Identify which cell holds the provided text, then report its (X, Y) central coordinate. 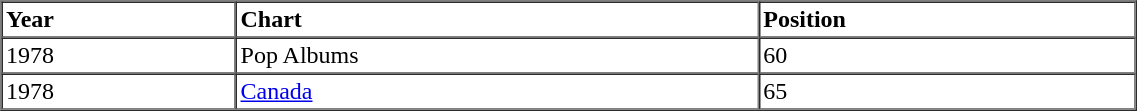
65 (948, 92)
Canada (498, 92)
Pop Albums (498, 56)
Chart (498, 20)
60 (948, 56)
Position (948, 20)
Year (120, 20)
